Output the [x, y] coordinate of the center of the cell containing the given text.  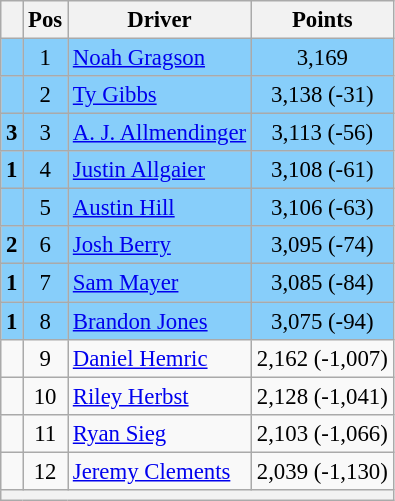
Justin Allgaier [160, 170]
11 [46, 433]
Ryan Sieg [160, 433]
8 [46, 321]
5 [46, 208]
3,138 (-31) [322, 95]
3,108 (-61) [322, 170]
Points [322, 20]
2,128 (-1,041) [322, 396]
Riley Herbst [160, 396]
6 [46, 245]
3,085 (-84) [322, 283]
3,106 (-63) [322, 208]
Sam Mayer [160, 283]
2,162 (-1,007) [322, 358]
Noah Gragson [160, 58]
2,103 (-1,066) [322, 433]
A. J. Allmendinger [160, 133]
Austin Hill [160, 208]
3,113 (-56) [322, 133]
Josh Berry [160, 245]
3,075 (-94) [322, 321]
3,169 [322, 58]
9 [46, 358]
Brandon Jones [160, 321]
Pos [46, 20]
7 [46, 283]
12 [46, 471]
3,095 (-74) [322, 245]
4 [46, 170]
2,039 (-1,130) [322, 471]
Daniel Hemric [160, 358]
Jeremy Clements [160, 471]
Ty Gibbs [160, 95]
10 [46, 396]
Driver [160, 20]
